Identify which cell holds the provided text, then report its [x, y] central coordinate. 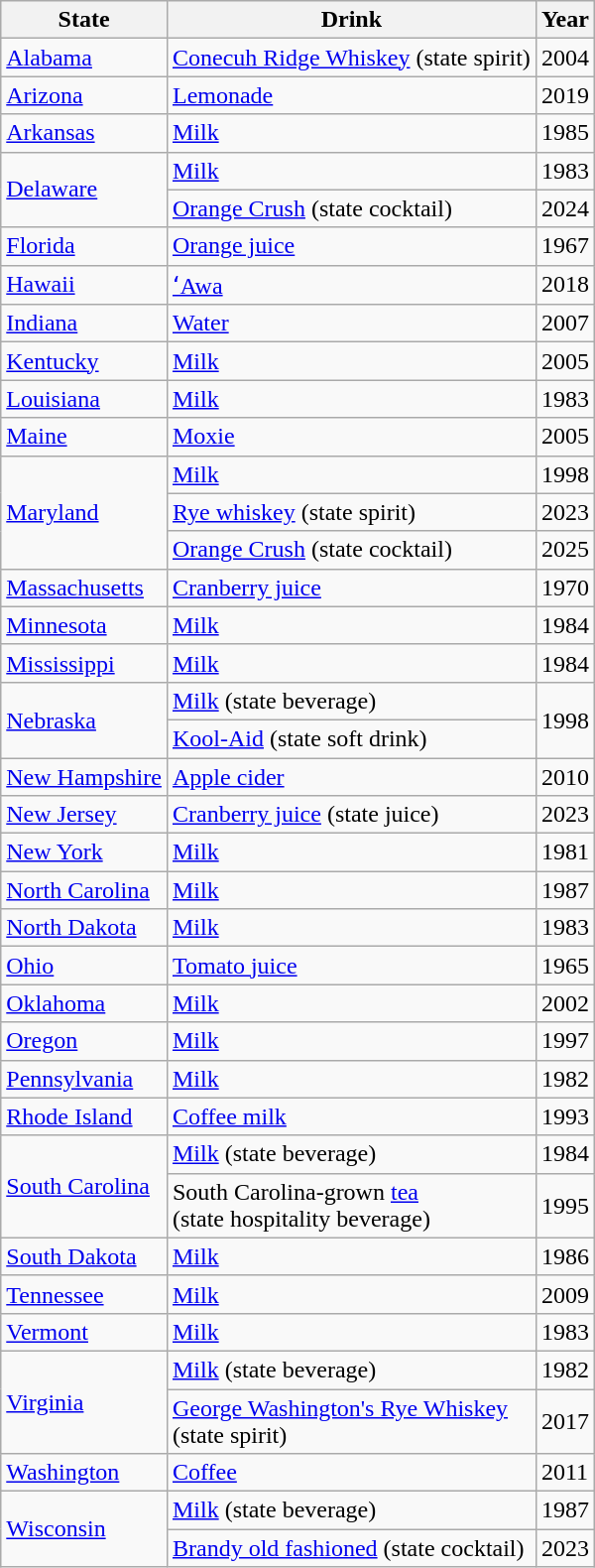
Louisiana [84, 399]
1995 [565, 1205]
ʻAwa [351, 285]
Oklahoma [84, 1003]
Kool-Aid (state soft drink) [351, 738]
Brandy old fashioned (state cocktail) [351, 1548]
Hawaii [84, 285]
Vermont [84, 1332]
New York [84, 852]
Kentucky [84, 361]
Pennsylvania [84, 1079]
Oregon [84, 1041]
Delaware [84, 190]
Conecuh Ridge Whiskey (state spirit) [351, 58]
2017 [565, 1421]
George Washington's Rye Whiskey(state spirit) [351, 1421]
Drink [351, 20]
Tennessee [84, 1294]
2010 [565, 777]
Arizona [84, 95]
Coffee [351, 1473]
1986 [565, 1256]
2011 [565, 1473]
1993 [565, 1116]
1985 [565, 133]
Tomato juice [351, 966]
Cranberry juice (state juice) [351, 815]
Washington [84, 1473]
2007 [565, 324]
2018 [565, 285]
Mississippi [84, 663]
Ohio [84, 966]
South Dakota [84, 1256]
Alabama [84, 58]
North Carolina [84, 890]
Florida [84, 246]
2019 [565, 95]
Wisconsin [84, 1529]
Rhode Island [84, 1116]
2009 [565, 1294]
2025 [565, 550]
Apple cider [351, 777]
1967 [565, 246]
Water [351, 324]
Cranberry juice [351, 588]
South Carolina [84, 1187]
Coffee milk [351, 1116]
North Dakota [84, 928]
Virginia [84, 1401]
Maryland [84, 512]
Year [565, 20]
1997 [565, 1041]
South Carolina-grown tea(state hospitality beverage) [351, 1205]
Nebraska [84, 719]
2004 [565, 58]
1981 [565, 852]
Orange juice [351, 246]
Moxie [351, 437]
Arkansas [84, 133]
2024 [565, 208]
Indiana [84, 324]
State [84, 20]
Rye whiskey (state spirit) [351, 512]
New Hampshire [84, 777]
2002 [565, 1003]
Lemonade [351, 95]
1970 [565, 588]
Maine [84, 437]
1965 [565, 966]
Minnesota [84, 625]
New Jersey [84, 815]
Massachusetts [84, 588]
